Return [X, Y] of the center of cell containing provided text 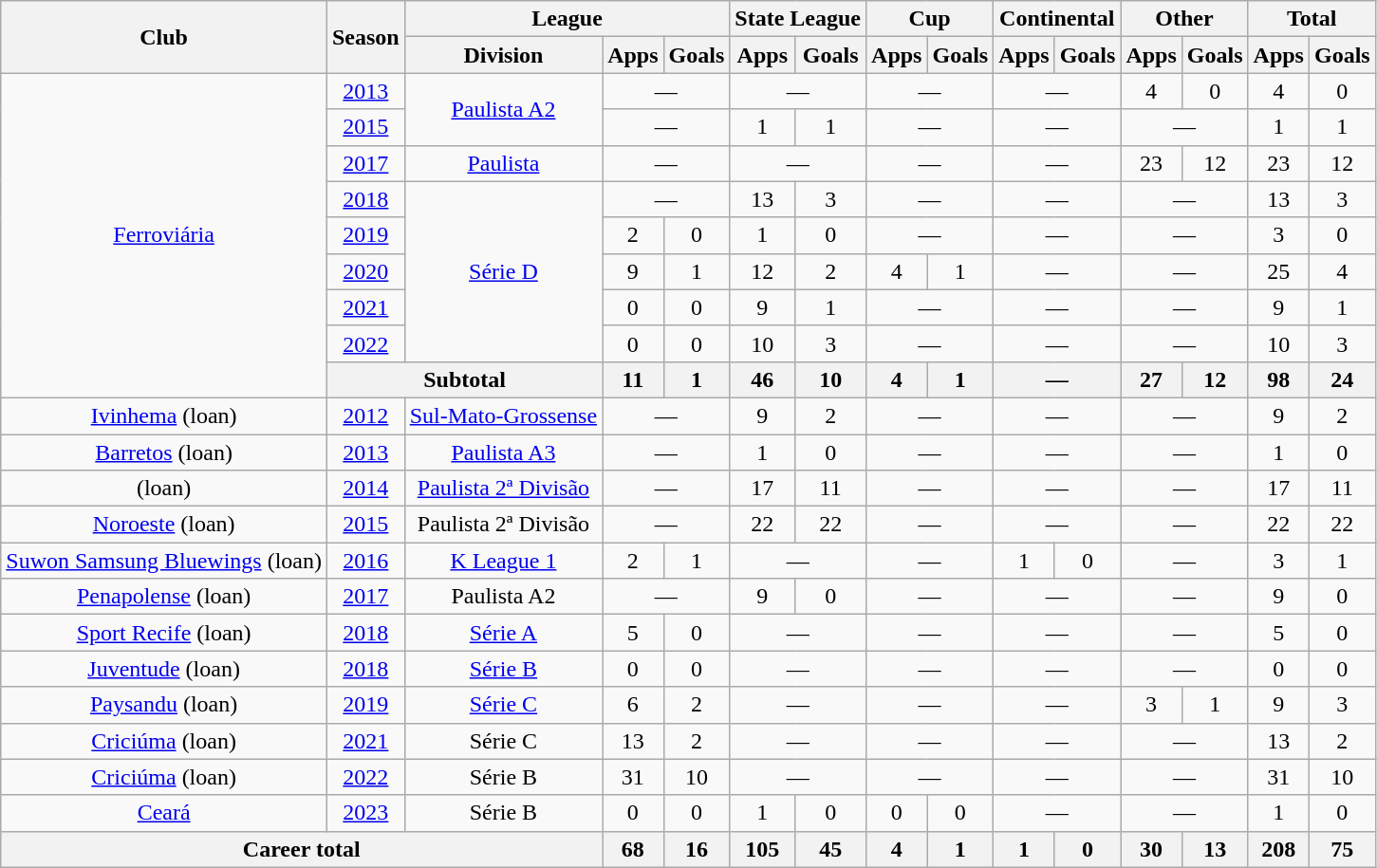
Sul-Mato-Grossense [503, 416]
(loan) [164, 489]
Suwon Samsung Bluewings (loan) [164, 561]
Season [365, 37]
30 [1151, 849]
Continental [1057, 19]
Division [503, 55]
Paysandu (loan) [164, 705]
2020 [365, 271]
Sport Recife (loan) [164, 633]
Total [1312, 19]
208 [1278, 849]
16 [697, 849]
24 [1342, 379]
Ceará [164, 813]
2012 [365, 416]
75 [1342, 849]
State League [798, 19]
Ferroviária [164, 235]
Paulista A3 [503, 452]
27 [1151, 379]
Career total [302, 849]
98 [1278, 379]
Barretos (loan) [164, 452]
46 [763, 379]
Club [164, 37]
45 [831, 849]
Ivinhema (loan) [164, 416]
Série A [503, 633]
2023 [365, 813]
Penapolense (loan) [164, 597]
Subtotal [464, 379]
Juventude (loan) [164, 669]
League [568, 19]
Cup [930, 19]
6 [633, 705]
2014 [365, 489]
68 [633, 849]
105 [763, 849]
Other [1184, 19]
2016 [365, 561]
Noroeste (loan) [164, 525]
Paulista [503, 163]
K League 1 [503, 561]
Série D [503, 271]
25 [1278, 271]
